Search for the cell housing the specified text and yield its [x, y] center coordinate. 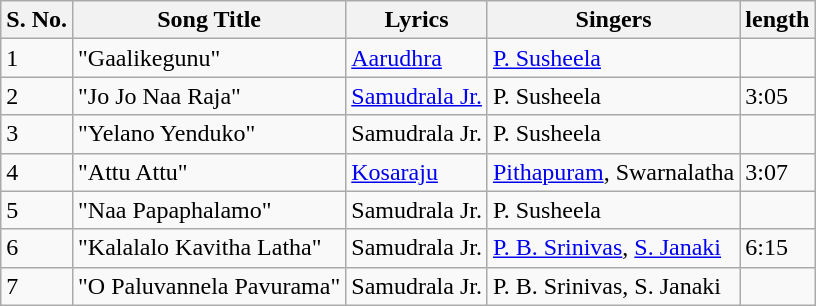
Aarudhra [417, 58]
2 [37, 96]
Singers [613, 20]
1 [37, 58]
3:05 [778, 96]
5 [37, 210]
Pithapuram, Swarnalatha [613, 172]
7 [37, 286]
"O Paluvannela Pavurama" [208, 286]
S. No. [37, 20]
"Naa Papaphalamo" [208, 210]
3:07 [778, 172]
"Attu Attu" [208, 172]
"Yelano Yenduko" [208, 134]
Song Title [208, 20]
6:15 [778, 248]
Lyrics [417, 20]
3 [37, 134]
Kosaraju [417, 172]
4 [37, 172]
"Kalalalo Kavitha Latha" [208, 248]
"Gaalikegunu" [208, 58]
"Jo Jo Naa Raja" [208, 96]
6 [37, 248]
length [778, 20]
